Capture the cell that displays the provided text and extract its [x, y] central coordinate. 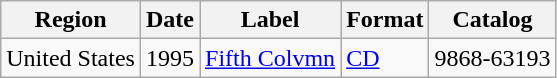
Catalog [492, 20]
Region [71, 20]
Label [270, 20]
9868-63193 [492, 58]
1995 [170, 58]
Fifth Colvmn [270, 58]
United States [71, 58]
CD [385, 58]
Format [385, 20]
Date [170, 20]
